Return the (X, Y) coordinate for the center point of the cell that contains the specified text.  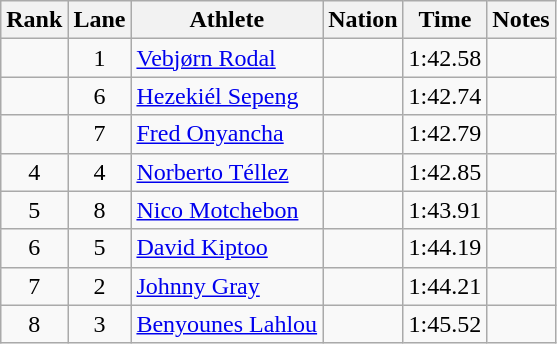
Nation (363, 20)
1:42.74 (445, 96)
1:44.21 (445, 286)
Hezekiél Sepeng (227, 96)
Fred Onyancha (227, 134)
1:45.52 (445, 324)
1:42.85 (445, 172)
2 (100, 286)
1:42.58 (445, 58)
1:43.91 (445, 210)
3 (100, 324)
Vebjørn Rodal (227, 58)
1 (100, 58)
Athlete (227, 20)
Johnny Gray (227, 286)
Rank (34, 20)
Notes (521, 20)
Benyounes Lahlou (227, 324)
Time (445, 20)
1:42.79 (445, 134)
Nico Motchebon (227, 210)
1:44.19 (445, 248)
David Kiptoo (227, 248)
Norberto Téllez (227, 172)
Lane (100, 20)
